Find where the given text appears and provide that cell's center as [x, y] coordinate. 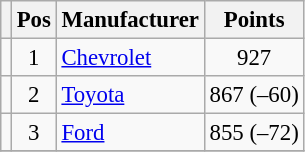
3 [34, 133]
867 (–60) [254, 95]
Ford [130, 133]
1 [34, 58]
855 (–72) [254, 133]
927 [254, 58]
2 [34, 95]
Pos [34, 20]
Toyota [130, 95]
Manufacturer [130, 20]
Points [254, 20]
Chevrolet [130, 58]
